For the text-containing cell, return its midpoint in [x, y] coordinate format. 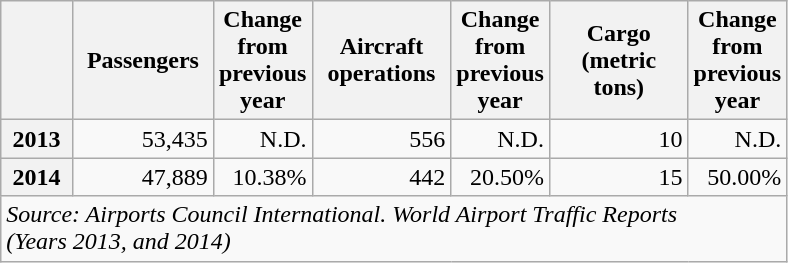
50.00% [738, 177]
2013 [37, 139]
Aircraft operations [382, 60]
10.38% [262, 177]
556 [382, 139]
Cargo(metric tons) [618, 60]
10 [618, 139]
15 [618, 177]
20.50% [500, 177]
Passengers [142, 60]
2014 [37, 177]
47,889 [142, 177]
Source: Airports Council International. World Airport Traffic Reports(Years 2013, and 2014) [394, 228]
53,435 [142, 139]
442 [382, 177]
